Find where the given text appears and provide that cell's center as [x, y] coordinate. 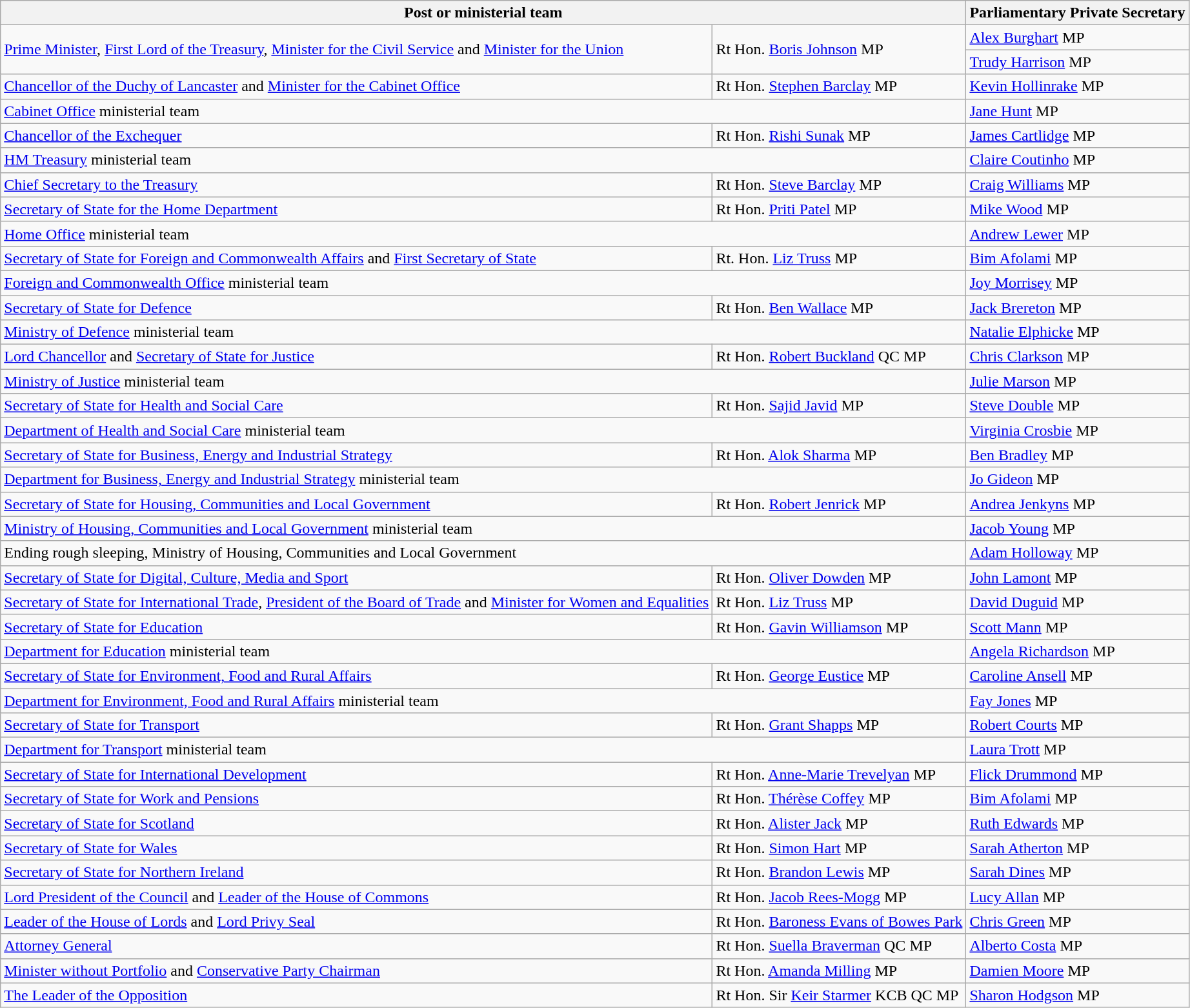
Mike Wood MP [1078, 209]
Rt Hon. Priti Patel MP [839, 209]
Jo Gideon MP [1078, 479]
Secretary of State for Scotland [356, 823]
Julie Marson MP [1078, 381]
Sarah Atherton MP [1078, 848]
Secretary of State for Wales [356, 848]
Rt Hon. Grant Shapps MP [839, 725]
Ruth Edwards MP [1078, 823]
Secretary of State for Business, Energy and Industrial Strategy [356, 455]
Angela Richardson MP [1078, 651]
Attorney General [356, 946]
Rt Hon. Thérèse Coffey MP [839, 799]
Department for Education ministerial team [483, 651]
Craig Williams MP [1078, 185]
Lucy Allan MP [1078, 897]
Secretary of State for Work and Pensions [356, 799]
Rt Hon. Boris Johnson MP [839, 50]
Secretary of State for Foreign and Commonwealth Affairs and First Secretary of State [356, 258]
Rt Hon. Gavin Williamson MP [839, 627]
Secretary of State for International Trade, President of the Board of Trade and Minister for Women and Equalities [356, 602]
Andrew Lewer MP [1078, 234]
Sharon Hodgson MP [1078, 995]
Rt Hon. Suella Braverman QC MP [839, 946]
Rt Hon. Alok Sharma MP [839, 455]
Rt Hon. George Eustice MP [839, 676]
Rt Hon. Jacob Rees-Mogg MP [839, 897]
Rt. Hon. Liz Truss MP [839, 258]
Fay Jones MP [1078, 700]
Chris Green MP [1078, 922]
Rt Hon. Amanda Milling MP [839, 971]
Parliamentary Private Secretary [1078, 13]
John Lamont MP [1078, 578]
Trudy Harrison MP [1078, 62]
Ending rough sleeping, Ministry of Housing, Communities and Local Government [483, 553]
Rt Hon. Brandon Lewis MP [839, 872]
Andrea Jenkyns MP [1078, 504]
Alex Burghart MP [1078, 37]
Prime Minister, First Lord of the Treasury, Minister for the Civil Service and Minister for the Union [356, 50]
Jacob Young MP [1078, 529]
Secretary of State for Education [356, 627]
Secretary of State for International Development [356, 774]
Secretary of State for Transport [356, 725]
Rt Hon. Stephen Barclay MP [839, 86]
Department for Transport ministerial team [483, 750]
Chief Secretary to the Treasury [356, 185]
Scott Mann MP [1078, 627]
Claire Coutinho MP [1078, 160]
Flick Drummond MP [1078, 774]
Steve Double MP [1078, 406]
Department for Business, Energy and Industrial Strategy ministerial team [483, 479]
Chancellor of the Exchequer [356, 136]
Kevin Hollinrake MP [1078, 86]
James Cartlidge MP [1078, 136]
Joy Morrisey MP [1078, 283]
Chris Clarkson MP [1078, 357]
Post or ministerial team [483, 13]
Virginia Crosbie MP [1078, 430]
Robert Courts MP [1078, 725]
Damien Moore MP [1078, 971]
The Leader of the Opposition [356, 995]
Secretary of State for Northern Ireland [356, 872]
Rt Hon. Sir Keir Starmer KCB QC MP [839, 995]
Department for Environment, Food and Rural Affairs ministerial team [483, 700]
Lord President of the Council and Leader of the House of Commons [356, 897]
Leader of the House of Lords and Lord Privy Seal [356, 922]
Secretary of State for Environment, Food and Rural Affairs [356, 676]
Secretary of State for Defence [356, 308]
Ministry of Defence ministerial team [483, 332]
Rt Hon. Sajid Javid MP [839, 406]
Home Office ministerial team [483, 234]
Jane Hunt MP [1078, 111]
Alberto Costa MP [1078, 946]
Rt Hon. Simon Hart MP [839, 848]
Ministry of Justice ministerial team [483, 381]
Lord Chancellor and Secretary of State for Justice [356, 357]
Rt Hon. Oliver Dowden MP [839, 578]
Sarah Dines MP [1078, 872]
Jack Brereton MP [1078, 308]
David Duguid MP [1078, 602]
Rt Hon. Rishi Sunak MP [839, 136]
Foreign and Commonwealth Office ministerial team [483, 283]
Rt Hon. Liz Truss MP [839, 602]
Laura Trott MP [1078, 750]
Rt Hon. Anne-Marie Trevelyan MP [839, 774]
Natalie Elphicke MP [1078, 332]
Secretary of State for Housing, Communities and Local Government [356, 504]
Rt Hon. Steve Barclay MP [839, 185]
Chancellor of the Duchy of Lancaster and Minister for the Cabinet Office [356, 86]
Secretary of State for the Home Department [356, 209]
Secretary of State for Health and Social Care [356, 406]
Minister without Portfolio and Conservative Party Chairman [356, 971]
Department of Health and Social Care ministerial team [483, 430]
Rt Hon. Baroness Evans of Bowes Park [839, 922]
Rt Hon. Alister Jack MP [839, 823]
Adam Holloway MP [1078, 553]
Ben Bradley MP [1078, 455]
Secretary of State for Digital, Culture, Media and Sport [356, 578]
Caroline Ansell MP [1078, 676]
Rt Hon. Robert Jenrick MP [839, 504]
Ministry of Housing, Communities and Local Government ministerial team [483, 529]
Cabinet Office ministerial team [483, 111]
Rt Hon. Ben Wallace MP [839, 308]
HM Treasury ministerial team [483, 160]
Rt Hon. Robert Buckland QC MP [839, 357]
